Find where the given text appears and provide that cell's center as (X, Y) coordinate. 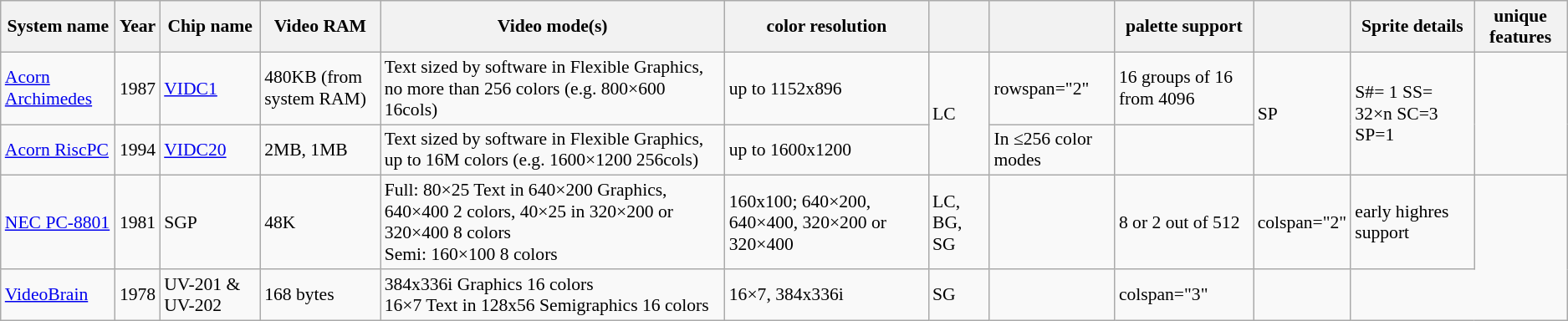
Acorn RiscPC (59, 150)
LC (958, 114)
Year (137, 27)
2MB, 1MB (320, 150)
Acorn Archimedes (59, 89)
1987 (137, 89)
Text sized by software in Flexible Graphics, no more than 256 colors (e.g. 800×600 16cols) (553, 89)
NEC PC-8801 (59, 222)
Sprite details (1412, 27)
168 bytes (320, 294)
Video mode(s) (553, 27)
48K (320, 222)
up to 1600x1200 (826, 150)
Video RAM (320, 27)
colspan="3" (1184, 294)
Text sized by software in Flexible Graphics, up to 16M colors (e.g. 1600×1200 256cols) (553, 150)
unique features (1520, 27)
1978 (137, 294)
UV-201 & UV-202 (210, 294)
LC, BG, SG (958, 222)
16×7, 384x336i (826, 294)
VIDC1 (210, 89)
8 or 2 out of 512 (1184, 222)
SG (958, 294)
480KB (from system RAM) (320, 89)
color resolution (826, 27)
1981 (137, 222)
colspan="2" (1303, 222)
1994 (137, 150)
palette support (1184, 27)
16 groups of 16 from 4096 (1184, 89)
System name (59, 27)
SP (1303, 114)
early highres support (1412, 222)
VideoBrain (59, 294)
rowspan="2" (1052, 89)
160x100; 640×200, 640×400, 320×200 or 320×400 (826, 222)
In ≤256 color modes (1052, 150)
Chip name (210, 27)
Full: 80×25 Text in 640×200 Graphics, 640×400 2 colors, 40×25 in 320×200 or 320×400 8 colorsSemi: 160×100 8 colors (553, 222)
VIDC20 (210, 150)
SGP (210, 222)
384x336i Graphics 16 colors16×7 Text in 128x56 Semigraphics 16 colors (553, 294)
S#= 1 SS= 32×n SC=3 SP=1 (1412, 114)
up to 1152x896 (826, 89)
